From the cell containing the given text, extract its center point as (X, Y) coordinate. 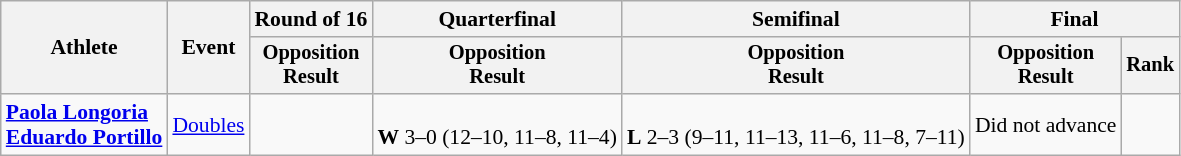
Paola LongoriaEduardo Portillo (84, 124)
W 3–0 (12–10, 11–8, 11–4) (497, 124)
Rank (1150, 66)
Event (208, 48)
Quarterfinal (497, 19)
Round of 16 (310, 19)
Did not advance (1046, 124)
Final (1074, 19)
Semifinal (796, 19)
Doubles (208, 124)
L 2–3 (9–11, 11–13, 11–6, 11–8, 7–11) (796, 124)
Athlete (84, 48)
